Output the [x, y] coordinate of the center of the cell containing the given text.  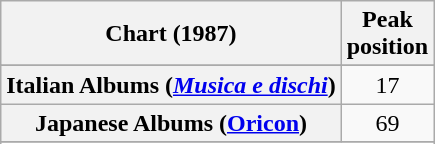
Chart (1987) [171, 34]
Peakposition [387, 34]
17 [387, 85]
Japanese Albums (Oricon) [171, 123]
Italian Albums (Musica e dischi) [171, 85]
69 [387, 123]
